Identify which cell holds the provided text, then report its [x, y] central coordinate. 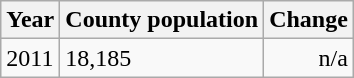
Year [30, 20]
n/a [309, 58]
2011 [30, 58]
Change [309, 20]
18,185 [162, 58]
County population [162, 20]
